Pinpoint the cell where the given text exists, returning its [X, Y] midpoint coordinate. 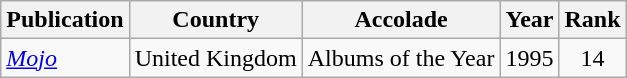
Publication [65, 20]
1995 [530, 58]
14 [592, 58]
Mojo [65, 58]
United Kingdom [216, 58]
Year [530, 20]
Albums of the Year [401, 58]
Accolade [401, 20]
Rank [592, 20]
Country [216, 20]
